Return the (X, Y) coordinate for the center point of the cell that contains the specified text.  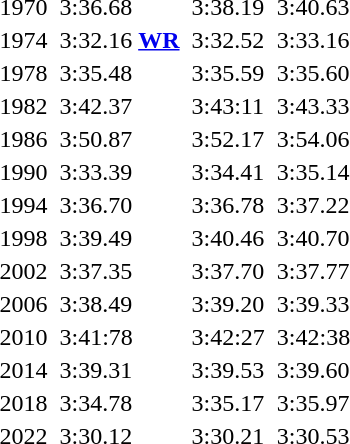
3:42:27 (228, 337)
3:34.41 (228, 172)
3:37.35 (120, 271)
3:35.17 (228, 403)
3:42.37 (120, 106)
3:33.39 (120, 172)
3:36.78 (228, 205)
3:38.49 (120, 304)
3:35.48 (120, 73)
3:39.53 (228, 370)
3:52.17 (228, 139)
3:40.46 (228, 238)
3:39.31 (120, 370)
3:35.59 (228, 73)
3:37.70 (228, 271)
3:50.87 (120, 139)
3:39.20 (228, 304)
3:32.52 (228, 40)
3:32.16 WR (120, 40)
3:39.49 (120, 238)
3:41:78 (120, 337)
3:36.70 (120, 205)
3:34.78 (120, 403)
3:43:11 (228, 106)
